Output the (x, y) coordinate of the center of the cell containing the given text.  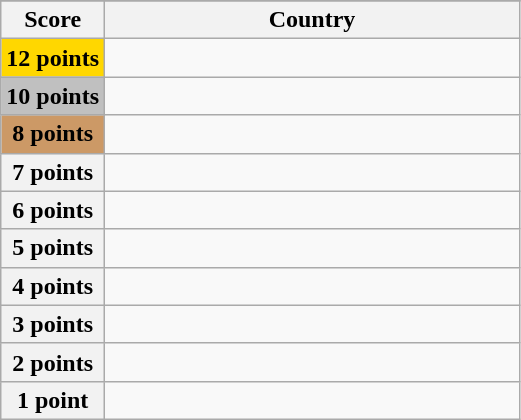
Score (53, 20)
3 points (53, 324)
2 points (53, 362)
1 point (53, 400)
5 points (53, 248)
6 points (53, 210)
4 points (53, 286)
8 points (53, 134)
12 points (53, 58)
10 points (53, 96)
7 points (53, 172)
Country (312, 20)
